Return the (x, y) coordinate for the center point of the cell that contains the specified text.  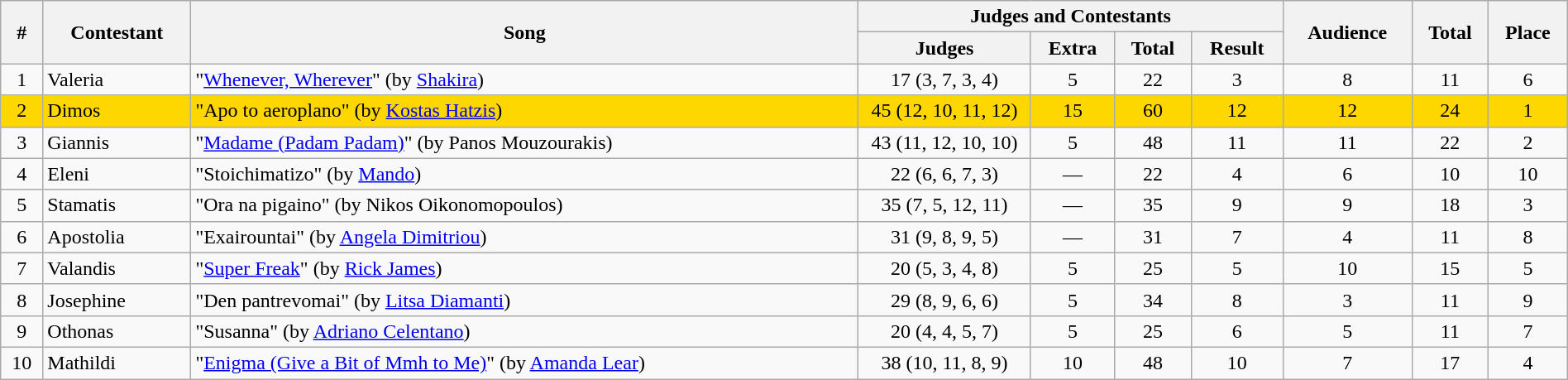
Audience (1347, 32)
Stamatis (117, 205)
Contestant (117, 32)
24 (1450, 111)
20 (5, 3, 4, 8) (944, 268)
"Enigma (Give a Bit of Mmh to Me)" (by Amanda Lear) (524, 363)
43 (11, 12, 10, 10) (944, 142)
45 (12, 10, 11, 12) (944, 111)
"Whenever, Wherever" (by Shakira) (524, 79)
60 (1153, 111)
"Exairountai" (by Angela Dimitriou) (524, 237)
"Madame (Padam Padam)" (by Panos Mouzourakis) (524, 142)
Judges (944, 48)
Valeria (117, 79)
31 (9, 8, 9, 5) (944, 237)
"Ora na pigaino" (by Nikos Oikonomopoulos) (524, 205)
Mathildi (117, 363)
34 (1153, 300)
Judges and Contestants (1070, 17)
17 (3, 7, 3, 4) (944, 79)
31 (1153, 237)
Apostolia (117, 237)
"Super Freak" (by Rick James) (524, 268)
Extra (1072, 48)
18 (1450, 205)
Place (1528, 32)
"Susanna" (by Adriano Celentano) (524, 331)
Dimos (117, 111)
38 (10, 11, 8, 9) (944, 363)
Giannis (117, 142)
Josephine (117, 300)
Eleni (117, 174)
"Stoichimatizo" (by Mando) (524, 174)
22 (6, 6, 7, 3) (944, 174)
# (22, 32)
Result (1237, 48)
Valandis (117, 268)
"Apo to aeroplano" (by Kostas Hatzis) (524, 111)
Song (524, 32)
17 (1450, 363)
29 (8, 9, 6, 6) (944, 300)
"Den pantrevomai" (by Litsa Diamanti) (524, 300)
35 (1153, 205)
35 (7, 5, 12, 11) (944, 205)
20 (4, 4, 5, 7) (944, 331)
Othonas (117, 331)
